Return the (X, Y) coordinate for the center point of the cell that contains the specified text.  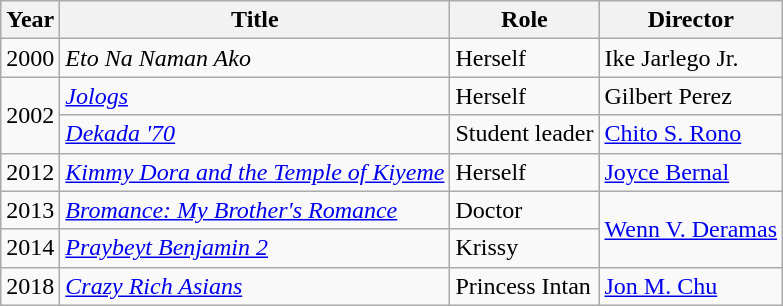
Praybeyt Benjamin 2 (255, 248)
Kimmy Dora and the Temple of Kiyeme (255, 172)
Princess Intan (524, 286)
Chito S. Rono (691, 134)
Ike Jarlego Jr. (691, 58)
Krissy (524, 248)
Role (524, 20)
2002 (30, 115)
Joyce Bernal (691, 172)
Director (691, 20)
Year (30, 20)
Jologs (255, 96)
Bromance: My Brother's Romance (255, 210)
2018 (30, 286)
2013 (30, 210)
Student leader (524, 134)
Dekada '70 (255, 134)
2012 (30, 172)
Jon M. Chu (691, 286)
Title (255, 20)
2000 (30, 58)
2014 (30, 248)
Wenn V. Deramas (691, 229)
Eto Na Naman Ako (255, 58)
Doctor (524, 210)
Gilbert Perez (691, 96)
Crazy Rich Asians (255, 286)
